Capture the cell that displays the provided text and extract its (x, y) central coordinate. 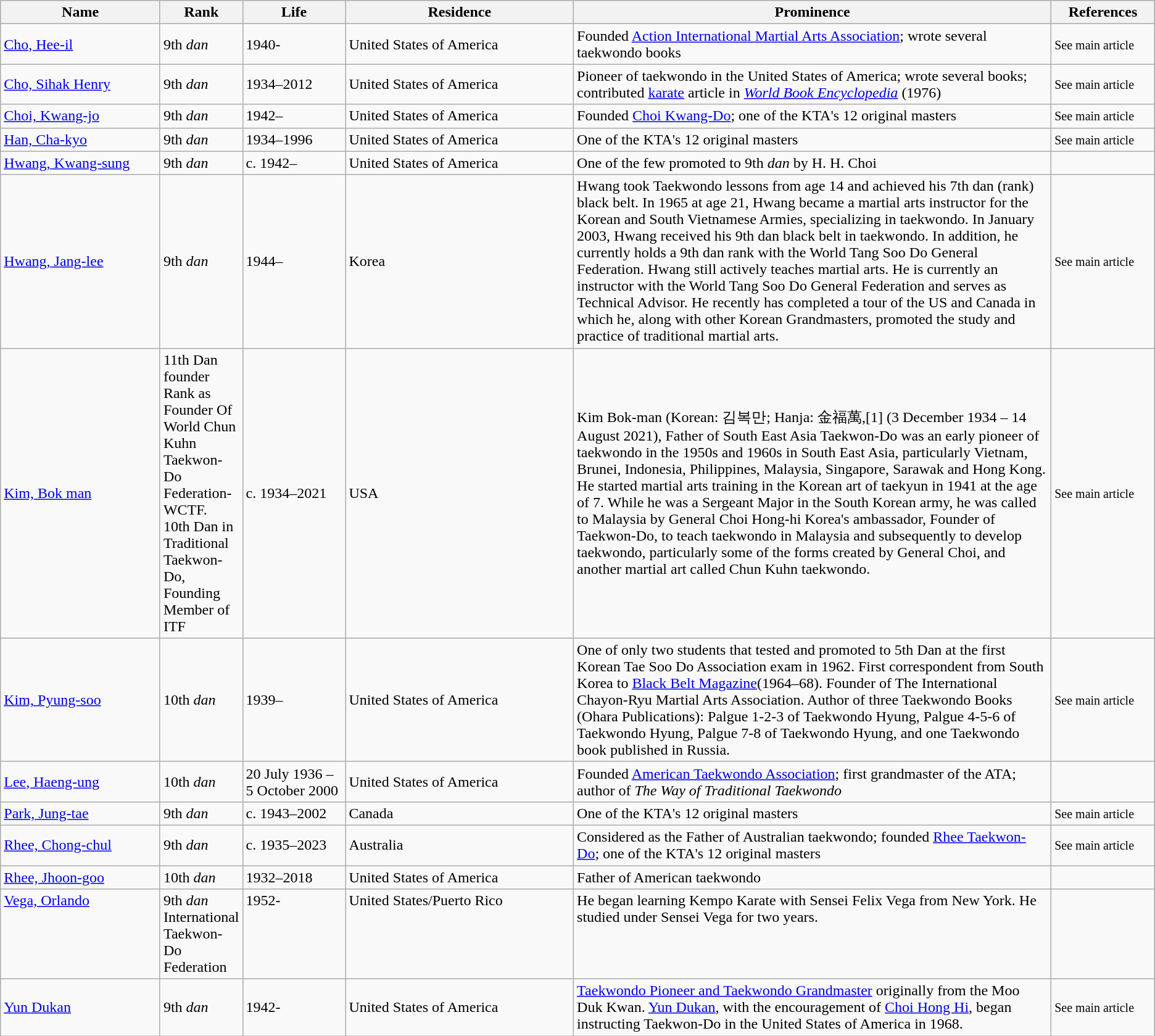
Choi, Kwang-jo (80, 116)
Father of American taekwondo (813, 877)
c. 1934–2021 (294, 493)
Han, Cha-kyo (80, 139)
Korea (460, 262)
USA (460, 493)
United States/Puerto Rico (460, 934)
Cho, Sihak Henry (80, 84)
c. 1942– (294, 163)
1932–2018 (294, 877)
Kim, Bok man (80, 493)
Vega, Orlando (80, 934)
Pioneer of taekwondo in the United States of America; wrote several books; contributed karate article in World Book Encyclopedia (1976) (813, 84)
Cho, Hee-il (80, 44)
1934–1996 (294, 139)
Lee, Haeng-ung (80, 781)
1942– (294, 116)
Hwang, Jang-lee (80, 262)
1940- (294, 44)
Yun Dukan (80, 1008)
Hwang, Kwang-sung (80, 163)
Founded Action International Martial Arts Association; wrote several taekwondo books (813, 44)
Founded American Taekwondo Association; first grandmaster of the ATA; author of The Way of Traditional Taekwondo (813, 781)
Rhee, Chong-chul (80, 845)
11th Dan founder Rank as Founder Of World Chun Kuhn Taekwon-Do Federation-WCTF.10th Dan in Traditional Taekwon-Do, Founding Member of ITF (201, 493)
1944– (294, 262)
Name (80, 12)
1939– (294, 700)
Kim, Pyung-soo (80, 700)
Rhee, Jhoon-goo (80, 877)
9th dan International Taekwon-Do Federation (201, 934)
c. 1943–2002 (294, 813)
He began learning Kempo Karate with Sensei Felix Vega from New York. He studied under Sensei Vega for two years. (813, 934)
1952- (294, 934)
Founded Choi Kwang-Do; one of the KTA's 12 original masters (813, 116)
1942- (294, 1008)
Rank (201, 12)
Residence (460, 12)
Canada (460, 813)
References (1103, 12)
Park, Jung-tae (80, 813)
Australia (460, 845)
One of the few promoted to 9th dan by H. H. Choi (813, 163)
1934–2012 (294, 84)
c. 1935–2023 (294, 845)
Prominence (813, 12)
Considered as the Father of Australian taekwondo; founded Rhee Taekwon-Do; one of the KTA's 12 original masters (813, 845)
Life (294, 12)
20 July 1936 – 5 October 2000 (294, 781)
